Capture the cell that displays the provided text and extract its [X, Y] central coordinate. 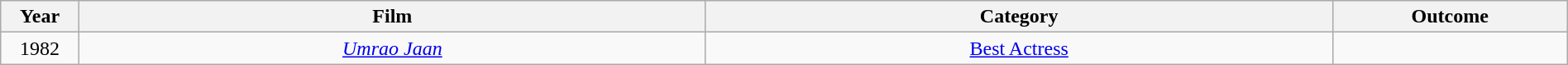
Film [392, 17]
Umrao Jaan [392, 48]
Category [1019, 17]
Outcome [1450, 17]
Best Actress [1019, 48]
1982 [40, 48]
Year [40, 17]
